Pinpoint the cell where the given text exists, returning its [X, Y] midpoint coordinate. 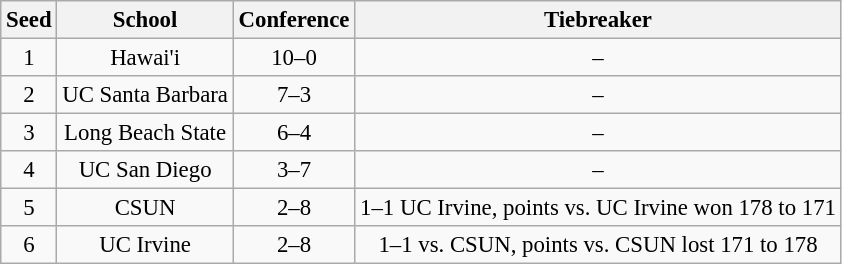
CSUN [145, 208]
UC Santa Barbara [145, 95]
3–7 [294, 170]
7–3 [294, 95]
Long Beach State [145, 133]
1 [29, 58]
Seed [29, 20]
School [145, 20]
5 [29, 208]
4 [29, 170]
Tiebreaker [598, 20]
6–4 [294, 133]
UC San Diego [145, 170]
2 [29, 95]
1–1 vs. CSUN, points vs. CSUN lost 171 to 178 [598, 245]
3 [29, 133]
UC Irvine [145, 245]
6 [29, 245]
10–0 [294, 58]
Hawai'i [145, 58]
Conference [294, 20]
1–1 UC Irvine, points vs. UC Irvine won 178 to 171 [598, 208]
